From the cell containing the given text, extract its center point as [x, y] coordinate. 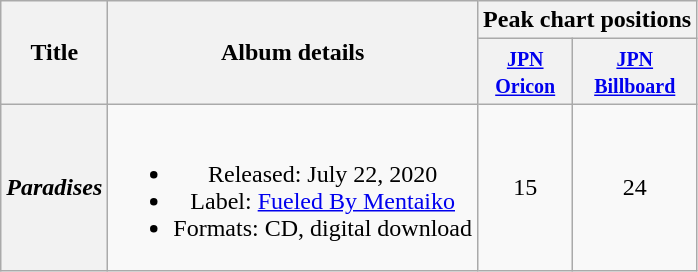
JPNOricon [526, 72]
24 [635, 188]
Title [54, 52]
Released: July 22, 2020Label: Fueled By MentaikoFormats: CD, digital download [293, 188]
Paradises [54, 188]
Album details [293, 52]
Peak chart positions [588, 20]
15 [526, 188]
JPNBillboard [635, 72]
